For the text-containing cell, return its midpoint in (x, y) coordinate format. 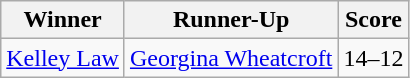
Runner-Up (230, 20)
Georgina Wheatcroft (230, 58)
Winner (63, 20)
Score (374, 20)
Kelley Law (63, 58)
14–12 (374, 58)
